Scan for the cell matching the given text and deliver its (x, y) coordinate at center. 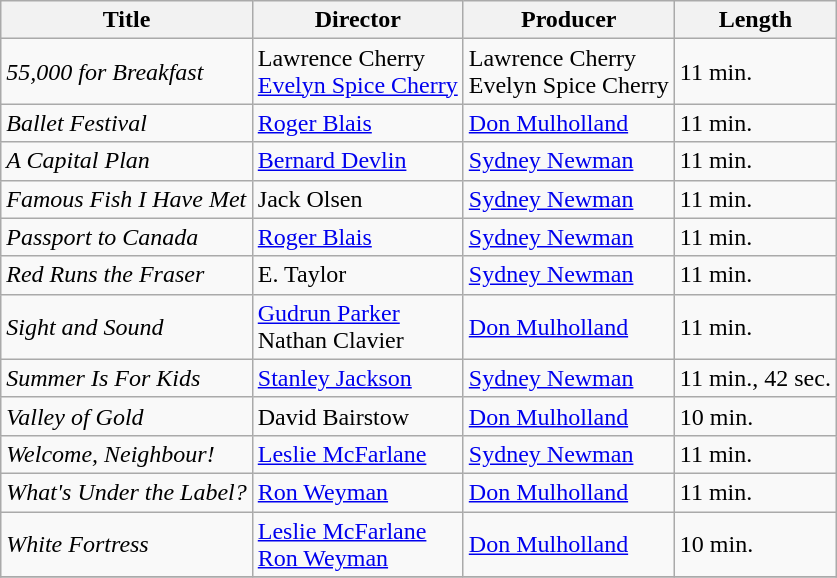
Title (127, 20)
Leslie McFarlaneRon Weyman (358, 544)
Stanley Jackson (358, 378)
Jack Olsen (358, 199)
A Capital Plan (127, 161)
Valley of Gold (127, 416)
David Bairstow (358, 416)
Summer Is For Kids (127, 378)
55,000 for Breakfast (127, 72)
White Fortress (127, 544)
Director (358, 20)
Producer (568, 20)
11 min., 42 sec. (755, 378)
Leslie McFarlane (358, 454)
Famous Fish I Have Met (127, 199)
Gudrun ParkerNathan Clavier (358, 326)
Sight and Sound (127, 326)
Passport to Canada (127, 237)
What's Under the Label? (127, 492)
Ron Weyman (358, 492)
Bernard Devlin (358, 161)
Ballet Festival (127, 123)
E. Taylor (358, 275)
Length (755, 20)
Welcome, Neighbour! (127, 454)
Red Runs the Fraser (127, 275)
